Capture the cell that displays the provided text and extract its [x, y] central coordinate. 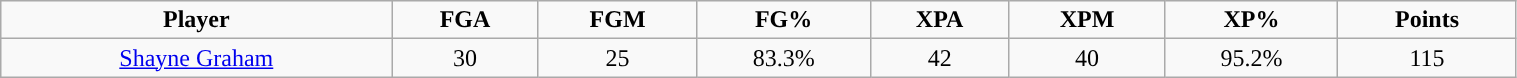
FGM [618, 20]
XP% [1252, 20]
95.2% [1252, 58]
FGA [465, 20]
30 [465, 58]
Player [196, 20]
25 [618, 58]
XPM [1087, 20]
Shayne Graham [196, 58]
XPA [940, 20]
42 [940, 58]
40 [1087, 58]
FG% [784, 20]
115 [1427, 58]
Points [1427, 20]
83.3% [784, 58]
